Search for the cell housing the specified text and yield its [X, Y] center coordinate. 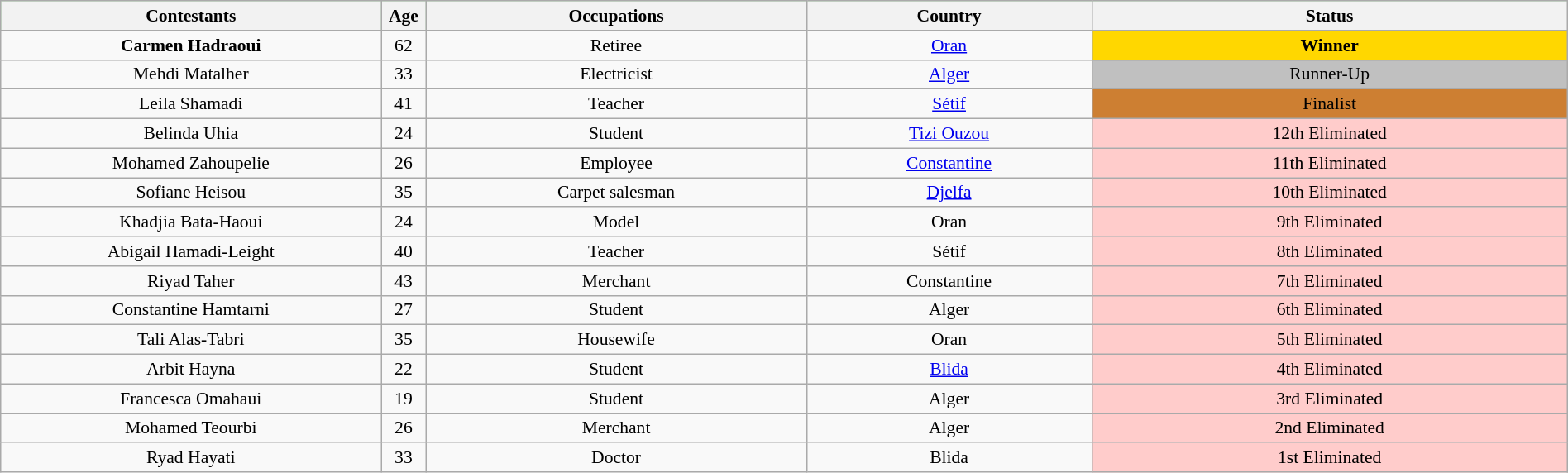
41 [404, 104]
Riyad Taher [191, 281]
Constantine Hamtarni [191, 310]
5th Eliminated [1330, 340]
Abigail Hamadi-Leight [191, 251]
Winner [1330, 45]
11th Eliminated [1330, 163]
8th Eliminated [1330, 251]
12th Eliminated [1330, 134]
Runner-Up [1330, 74]
9th Eliminated [1330, 222]
22 [404, 370]
Mehdi Matalher [191, 74]
Arbit Hayna [191, 370]
Francesca Omahaui [191, 399]
27 [404, 310]
Retiree [616, 45]
43 [404, 281]
Status [1330, 16]
Model [616, 222]
Contestants [191, 16]
Carpet salesman [616, 193]
Carmen Hadraoui [191, 45]
7th Eliminated [1330, 281]
19 [404, 399]
2nd Eliminated [1330, 428]
Employee [616, 163]
Tali Alas-Tabri [191, 340]
Leila Shamadi [191, 104]
10th Eliminated [1330, 193]
Electricist [616, 74]
Mohamed Teourbi [191, 428]
40 [404, 251]
Finalist [1330, 104]
Djelfa [949, 193]
Sofiane Heisou [191, 193]
Housewife [616, 340]
1st Eliminated [1330, 458]
Ryad Hayati [191, 458]
3rd Eliminated [1330, 399]
62 [404, 45]
Belinda Uhia [191, 134]
Country [949, 16]
Occupations [616, 16]
Khadjia Bata-Haoui [191, 222]
6th Eliminated [1330, 310]
4th Eliminated [1330, 370]
Mohamed Zahoupelie [191, 163]
Age [404, 16]
Tizi Ouzou [949, 134]
Doctor [616, 458]
